Detect which cell encompasses the target text, then output its (X, Y) center coordinate. 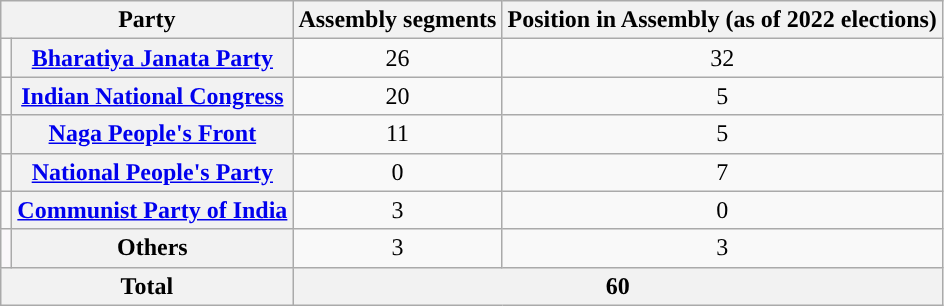
Indian National Congress (152, 96)
Total (147, 286)
32 (722, 58)
7 (722, 172)
20 (398, 96)
26 (398, 58)
Communist Party of India (152, 210)
Naga People's Front (152, 134)
Party (147, 20)
Others (152, 248)
Assembly segments (398, 20)
National People's Party (152, 172)
Bharatiya Janata Party (152, 58)
60 (618, 286)
11 (398, 134)
Position in Assembly (as of 2022 elections) (722, 20)
